Capture the cell that displays the provided text and extract its [x, y] central coordinate. 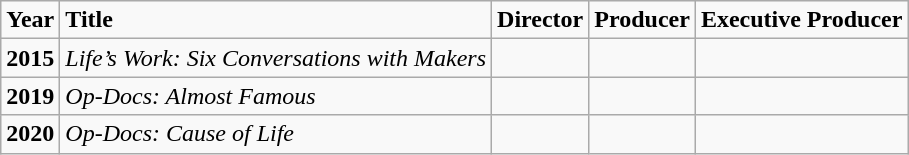
Op-Docs: Cause of Life [276, 134]
Director [540, 20]
2020 [30, 134]
Executive Producer [802, 20]
Life’s Work: Six Conversations with Makers [276, 58]
2015 [30, 58]
2019 [30, 96]
Op-Docs: Almost Famous [276, 96]
Year [30, 20]
Producer [642, 20]
Title [276, 20]
